Extract the [x, y] coordinate from the center of the cell holding the provided text.  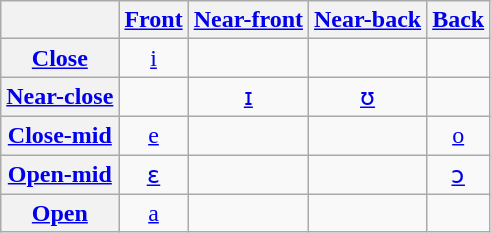
a [154, 213]
i [154, 58]
Close-mid [60, 135]
ɔ [458, 174]
ɛ [154, 174]
Front [154, 20]
ɪ [248, 97]
Open-mid [60, 174]
ʊ [368, 97]
Near-close [60, 97]
Open [60, 213]
Near-front [248, 20]
Back [458, 20]
Close [60, 58]
Near-back [368, 20]
e [154, 135]
o [458, 135]
